Extract the [X, Y] coordinate from the center of the cell holding the provided text.  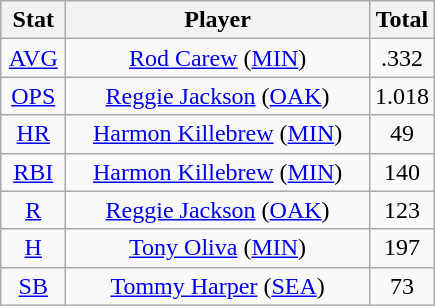
SB [34, 286]
123 [402, 210]
197 [402, 248]
73 [402, 286]
RBI [34, 172]
Tommy Harper (SEA) [218, 286]
.332 [402, 58]
Rod Carew (MIN) [218, 58]
Stat [34, 20]
Tony Oliva (MIN) [218, 248]
Player [218, 20]
R [34, 210]
HR [34, 134]
140 [402, 172]
49 [402, 134]
H [34, 248]
1.018 [402, 96]
AVG [34, 58]
OPS [34, 96]
Total [402, 20]
